For the text-containing cell, return its midpoint in (x, y) coordinate format. 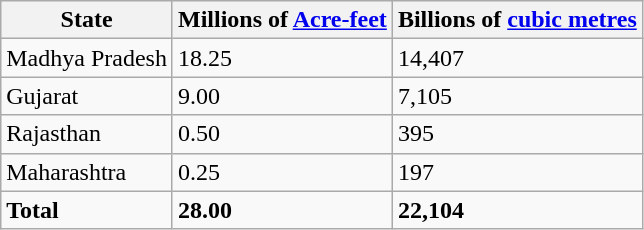
Maharashtra (87, 172)
28.00 (282, 210)
14,407 (517, 58)
9.00 (282, 96)
Millions of Acre-feet (282, 20)
0.50 (282, 134)
Madhya Pradesh (87, 58)
State (87, 20)
22,104 (517, 210)
Total (87, 210)
197 (517, 172)
Billions of cubic metres (517, 20)
7,105 (517, 96)
395 (517, 134)
Gujarat (87, 96)
Rajasthan (87, 134)
0.25 (282, 172)
18.25 (282, 58)
